Identify which cell holds the provided text, then report its [x, y] central coordinate. 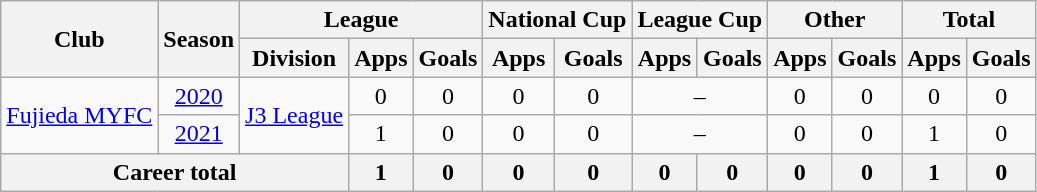
J3 League [294, 115]
Total [969, 20]
Other [835, 20]
League Cup [700, 20]
Season [199, 39]
Fujieda MYFC [80, 115]
Division [294, 58]
2021 [199, 134]
National Cup [558, 20]
2020 [199, 96]
League [362, 20]
Club [80, 39]
Career total [175, 172]
